From the cell containing the given text, extract its center point as [X, Y] coordinate. 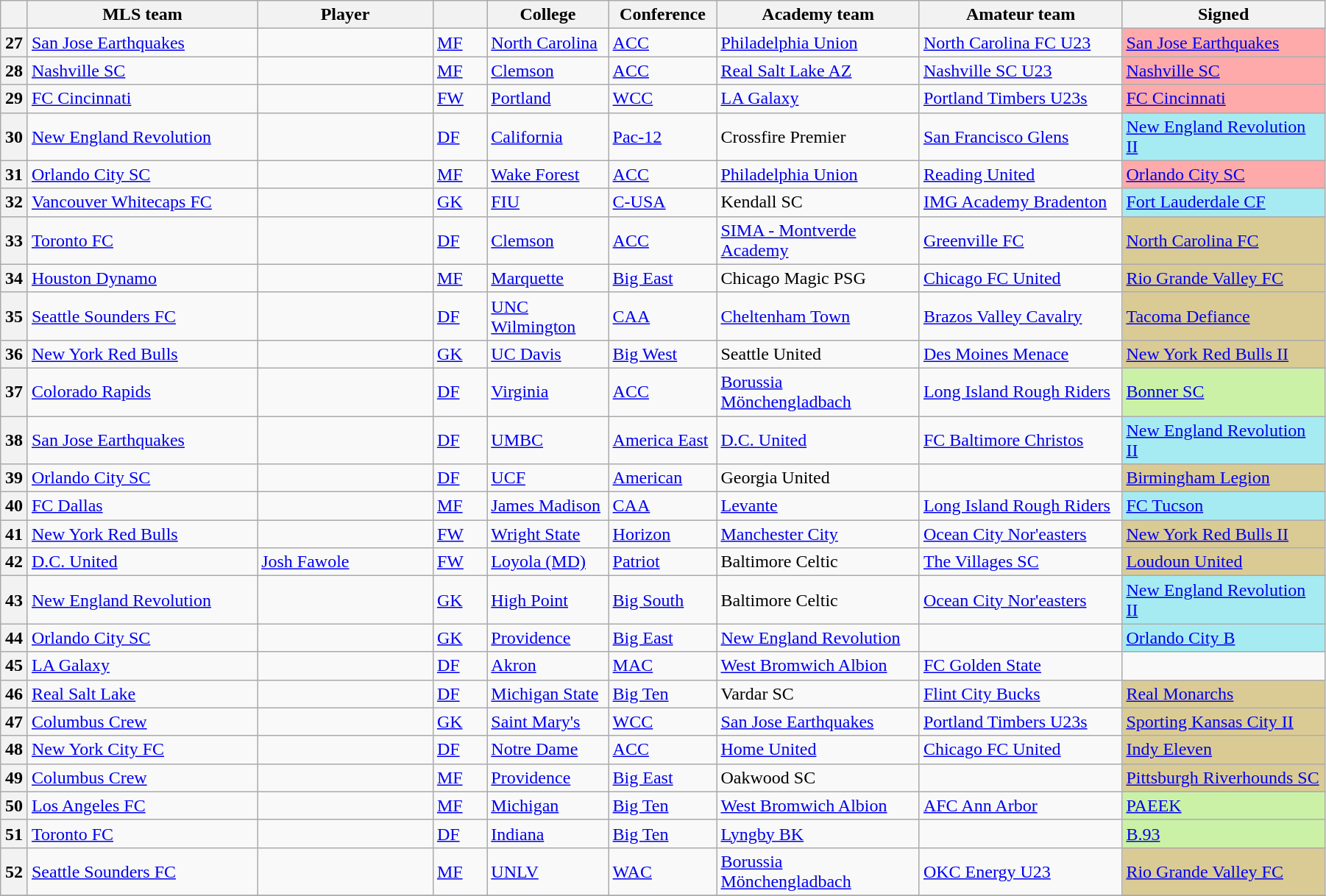
Patriot [662, 562]
Player [346, 15]
41 [15, 534]
North Carolina FC [1224, 240]
Horizon [662, 534]
Pittsburgh Riverhounds SC [1224, 778]
Nashville SC U23 [1020, 71]
FC Golden State [1020, 666]
Amateur team [1020, 15]
C-USA [662, 202]
49 [15, 778]
Greenville FC [1020, 240]
MAC [662, 666]
FIU [547, 202]
47 [15, 722]
Wright State [547, 534]
Home United [818, 750]
FC Tucson [1224, 506]
Orlando City B [1224, 638]
31 [15, 174]
Virginia [547, 391]
38 [15, 440]
Seattle United [818, 354]
College [547, 15]
Kendall SC [818, 202]
Brazos Valley Cavalry [1020, 316]
James Madison [547, 506]
Signed [1224, 15]
Michigan [547, 806]
Indy Eleven [1224, 750]
Sporting Kansas City II [1224, 722]
Real Salt Lake [142, 694]
The Villages SC [1020, 562]
37 [15, 391]
44 [15, 638]
Notre Dame [547, 750]
Big South [662, 600]
Saint Mary's [547, 722]
WAC [662, 871]
Academy team [818, 15]
Chicago Magic PSG [818, 278]
Wake Forest [547, 174]
27 [15, 43]
Des Moines Menace [1020, 354]
B.93 [1224, 833]
Cheltenham Town [818, 316]
46 [15, 694]
Pac-12 [662, 137]
Indiana [547, 833]
Marquette [547, 278]
Manchester City [818, 534]
IMG Academy Bradenton [1020, 202]
Conference [662, 15]
28 [15, 71]
50 [15, 806]
Flint City Bucks [1020, 694]
UNC Wilmington [547, 316]
UCF [547, 478]
34 [15, 278]
Fort Lauderdale CF [1224, 202]
43 [15, 600]
Bonner SC [1224, 391]
39 [15, 478]
PAEEK [1224, 806]
29 [15, 99]
Michigan State [547, 694]
SIMA - Montverde Academy [818, 240]
Real Monarchs [1224, 694]
Reading United [1020, 174]
Oakwood SC [818, 778]
North Carolina FC U23 [1020, 43]
Portland [547, 99]
New York City FC [142, 750]
Los Angeles FC [142, 806]
Josh Fawole [346, 562]
Georgia United [818, 478]
36 [15, 354]
FC Dallas [142, 506]
California [547, 137]
Colorado Rapids [142, 391]
Big West [662, 354]
UC Davis [547, 354]
America East [662, 440]
UMBC [547, 440]
Lyngby BK [818, 833]
Akron [547, 666]
OKC Energy U23 [1020, 871]
AFC Ann Arbor [1020, 806]
48 [15, 750]
52 [15, 871]
Crossfire Premier [818, 137]
MLS team [142, 15]
51 [15, 833]
Tacoma Defiance [1224, 316]
30 [15, 137]
32 [15, 202]
FC Baltimore Christos [1020, 440]
High Point [547, 600]
Vardar SC [818, 694]
Real Salt Lake AZ [818, 71]
Loyola (MD) [547, 562]
40 [15, 506]
North Carolina [547, 43]
San Francisco Glens [1020, 137]
Loudoun United [1224, 562]
Vancouver Whitecaps FC [142, 202]
42 [15, 562]
45 [15, 666]
Levante [818, 506]
35 [15, 316]
Birmingham Legion [1224, 478]
33 [15, 240]
UNLV [547, 871]
Houston Dynamo [142, 278]
American [662, 478]
